From the cell containing the given text, extract its center point as (x, y) coordinate. 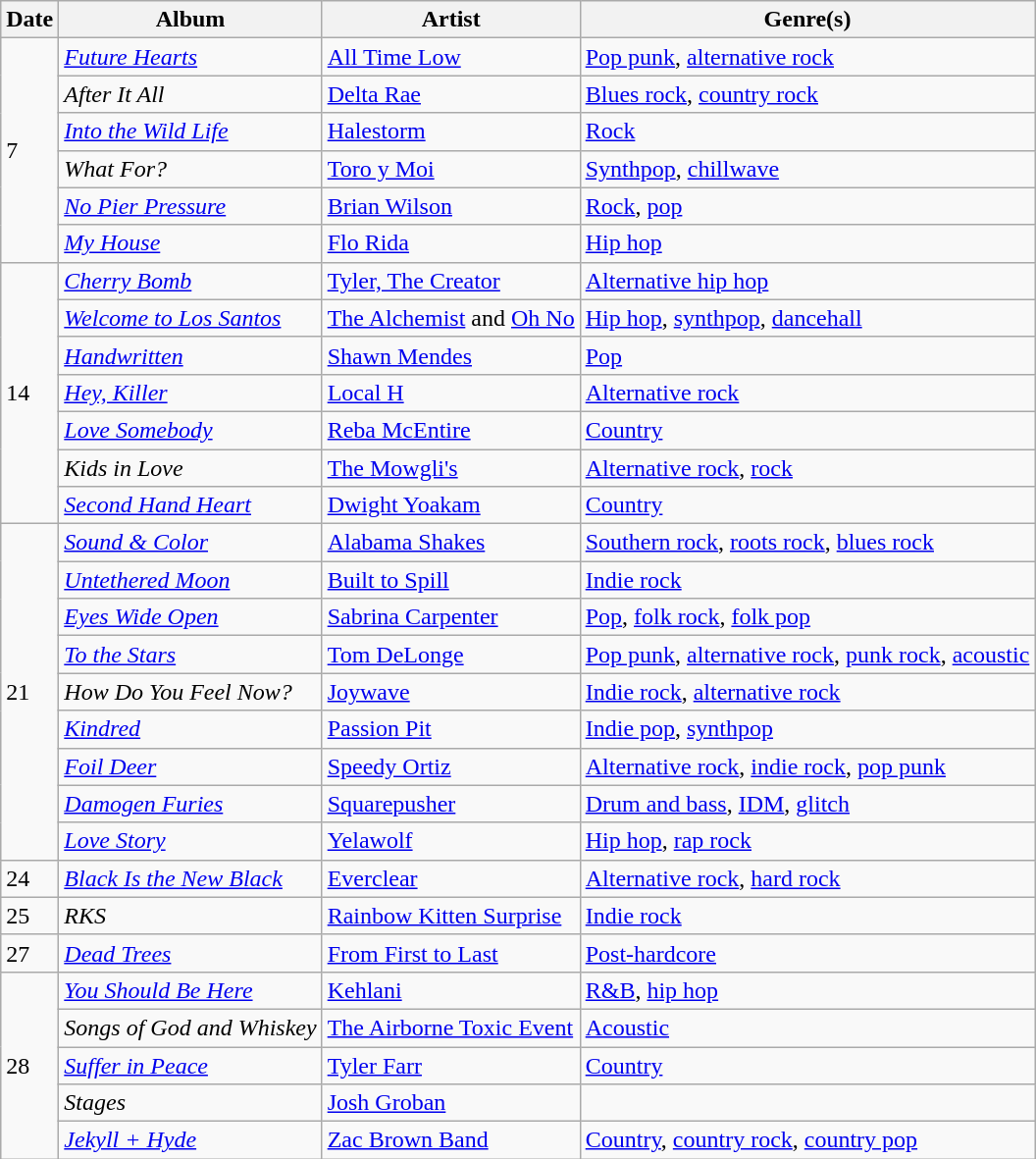
Tyler Farr (451, 1065)
Alternative hip hop (807, 281)
Alternative rock, rock (807, 468)
No Pier Pressure (190, 206)
Toro y Moi (451, 169)
Kehlani (451, 990)
Flo Rida (451, 243)
Second Hand Heart (190, 505)
24 (29, 878)
Rock (807, 132)
Kids in Love (190, 468)
21 (29, 693)
Josh Groban (451, 1103)
Album (190, 20)
Zac Brown Band (451, 1140)
Love Somebody (190, 430)
Alternative rock (807, 393)
How Do You Feel Now? (190, 692)
Stages (190, 1103)
Artist (451, 20)
Kindred (190, 729)
The Airborne Toxic Event (451, 1027)
Dwight Yoakam (451, 505)
RKS (190, 916)
7 (29, 150)
To the Stars (190, 655)
Reba McEntire (451, 430)
Rainbow Kitten Surprise (451, 916)
The Mowgli's (451, 468)
Jekyll + Hyde (190, 1140)
Speedy Ortiz (451, 766)
Welcome to Los Santos (190, 318)
Untethered Moon (190, 580)
Hey, Killer (190, 393)
Pop punk, alternative rock, punk rock, acoustic (807, 655)
Country, country rock, country pop (807, 1140)
Everclear (451, 878)
Southern rock, roots rock, blues rock (807, 543)
Acoustic (807, 1027)
Pop punk, alternative rock (807, 57)
You Should Be Here (190, 990)
Local H (451, 393)
Shawn Mendes (451, 355)
Alternative rock, indie rock, pop punk (807, 766)
Tyler, The Creator (451, 281)
Post-hardcore (807, 953)
What For? (190, 169)
Alternative rock, hard rock (807, 878)
Eyes Wide Open (190, 617)
The Alchemist and Oh No (451, 318)
Into the Wild Life (190, 132)
Cherry Bomb (190, 281)
25 (29, 916)
Hip hop, rap rock (807, 841)
Future Hearts (190, 57)
Black Is the New Black (190, 878)
Sound & Color (190, 543)
Hip hop, synthpop, dancehall (807, 318)
Synthpop, chillwave (807, 169)
Passion Pit (451, 729)
Rock, pop (807, 206)
R&B, hip hop (807, 990)
Drum and bass, IDM, glitch (807, 804)
Hip hop (807, 243)
Pop, folk rock, folk pop (807, 617)
Songs of God and Whiskey (190, 1027)
Sabrina Carpenter (451, 617)
Dead Trees (190, 953)
After It All (190, 94)
Genre(s) (807, 20)
All Time Low (451, 57)
Built to Spill (451, 580)
Joywave (451, 692)
Indie rock, alternative rock (807, 692)
Squarepusher (451, 804)
Halestorm (451, 132)
Suffer in Peace (190, 1065)
Damogen Furies (190, 804)
28 (29, 1065)
My House (190, 243)
Handwritten (190, 355)
Date (29, 20)
27 (29, 953)
Blues rock, country rock (807, 94)
Tom DeLonge (451, 655)
Alabama Shakes (451, 543)
Pop (807, 355)
From First to Last (451, 953)
Delta Rae (451, 94)
Indie pop, synthpop (807, 729)
Foil Deer (190, 766)
Yelawolf (451, 841)
Brian Wilson (451, 206)
14 (29, 393)
Love Story (190, 841)
